Scan for the cell matching the given text and deliver its (X, Y) coordinate at center. 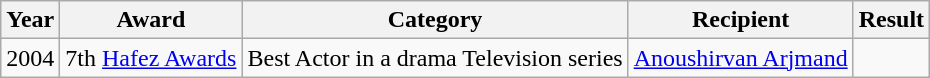
7th Hafez Awards (151, 58)
2004 (30, 58)
Recipient (740, 20)
Year (30, 20)
Anoushirvan Arjmand (740, 58)
Best Actor in a drama Television series (435, 58)
Result (891, 20)
Category (435, 20)
Award (151, 20)
